Provide the [X, Y] coordinate of the cell's center where the given text is located.  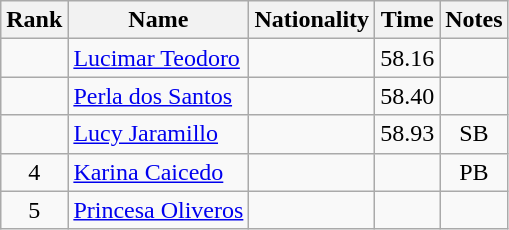
Time [408, 20]
PB [474, 172]
Rank [34, 20]
58.40 [408, 96]
Perla dos Santos [158, 96]
58.93 [408, 134]
4 [34, 172]
SB [474, 134]
Nationality [312, 20]
Name [158, 20]
Notes [474, 20]
58.16 [408, 58]
Karina Caicedo [158, 172]
Princesa Oliveros [158, 210]
Lucy Jaramillo [158, 134]
Lucimar Teodoro [158, 58]
5 [34, 210]
